Identify which cell holds the provided text, then report its [X, Y] central coordinate. 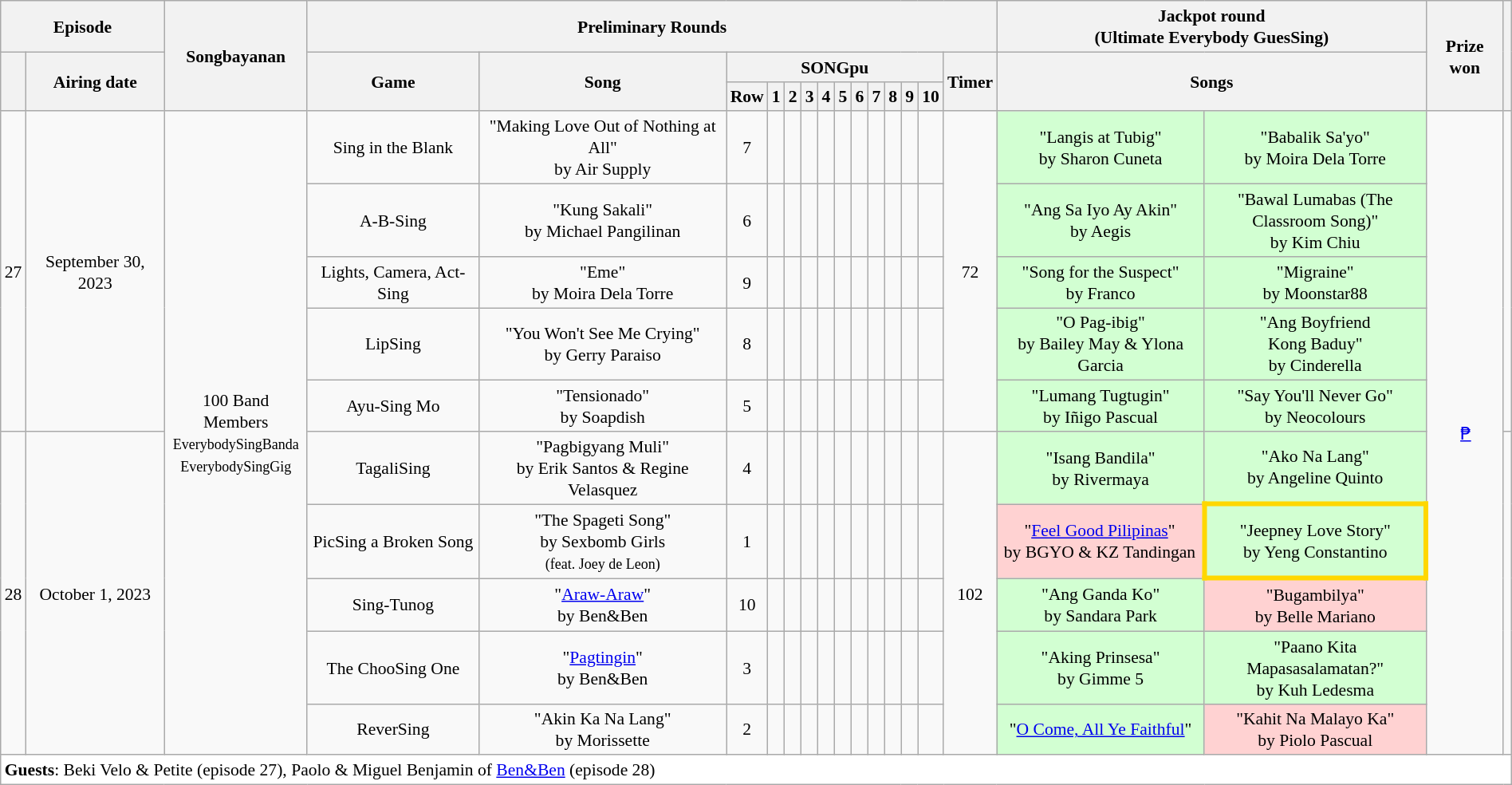
ReverSing [393, 729]
Jackpot round(Ultimate Everybody GuesSing) [1211, 26]
"Paano Kita Mapasasalamatan?"by Kuh Ledesma [1315, 667]
PicSing a Broken Song [393, 541]
Sing in the Blank [393, 148]
Timer [970, 81]
"Ang Sa Iyo Ay Akin"by Aegis [1101, 220]
"The Spageti Song"by Sexbomb Girls(feat. Joey de Leon) [603, 541]
100 Band MembersEverybodySingBandaEverybodySingGig [236, 434]
SONGpu [835, 67]
October 1, 2023 [95, 594]
"Ang Ganda Ko"by Sandara Park [1101, 605]
"Isang Bandila"by Rivermaya [1101, 467]
Songbayanan [236, 56]
Lights, Camera, Act-Sing [393, 282]
"You Won't See Me Crying"by Gerry Paraiso [603, 345]
"Babalik Sa'yo"by Moira Dela Torre [1315, 148]
28 [14, 594]
102 [970, 594]
Preliminary Rounds [652, 26]
Sing-Tunog [393, 605]
"Langis at Tubig"by Sharon Cuneta [1101, 148]
"Kahit Na Malayo Ka"by Piolo Pascual [1315, 729]
"Eme"by Moira Dela Torre [603, 282]
"Akin Ka Na Lang"by Morissette [603, 729]
"O Pag-ibig"by Bailey May & Ylona Garcia [1101, 345]
72 [970, 272]
"Araw-Araw"by Ben&Ben [603, 605]
TagaliSing [393, 467]
"Bawal Lumabas (TheClassroom Song)"by Kim Chiu [1315, 220]
"Pagbigyang Muli"by Erik Santos & Regine Velasquez [603, 467]
"Tensionado"by Soapdish [603, 406]
₱ [1464, 434]
A-B-Sing [393, 220]
"Song for the Suspect"by Franco [1101, 282]
"Ang BoyfriendKong Baduy"by Cinderella [1315, 345]
"Making Love Out of Nothing at All"by Air Supply [603, 148]
Guests: Beki Velo & Petite (episode 27), Paolo & Miguel Benjamin of Ben&Ben (episode 28) [756, 771]
The ChooSing One [393, 667]
"Pagtingin"by Ben&Ben [603, 667]
27 [14, 272]
Songs [1211, 81]
"Bugambilya"by Belle Mariano [1315, 605]
"Ako Na Lang"by Angeline Quinto [1315, 467]
Episode [83, 26]
Row [747, 96]
September 30, 2023 [95, 272]
"Migraine"by Moonstar88 [1315, 282]
"Jeepney Love Story"by Yeng Constantino [1315, 541]
Song [603, 81]
Ayu-Sing Mo [393, 406]
Game [393, 81]
"Feel Good Pilipinas"by BGYO & KZ Tandingan [1101, 541]
"Lumang Tugtugin"by Iñigo Pascual [1101, 406]
"O Come, All Ye Faithful" [1101, 729]
"Aking Prinsesa"by Gimme 5 [1101, 667]
Airing date [95, 81]
"Kung Sakali"by Michael Pangilinan [603, 220]
LipSing [393, 345]
"Say You'll Never Go"by Neocolours [1315, 406]
Prize won [1464, 56]
